Find where the given text appears and provide that cell's center as [x, y] coordinate. 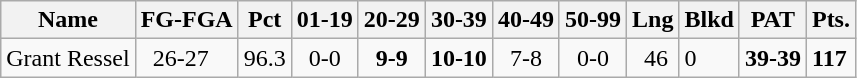
7-8 [526, 58]
30-39 [458, 20]
PAT [772, 20]
Pts. [830, 20]
FG-FGA [186, 20]
0 [709, 58]
9-9 [392, 58]
26-27 [186, 58]
20-29 [392, 20]
50-99 [592, 20]
Grant Ressel [68, 58]
Blkd [709, 20]
40-49 [526, 20]
Lng [653, 20]
46 [653, 58]
117 [830, 58]
10-10 [458, 58]
39-39 [772, 58]
Name [68, 20]
Pct [264, 20]
96.3 [264, 58]
01-19 [324, 20]
